Detect which cell encompasses the target text, then output its [X, Y] center coordinate. 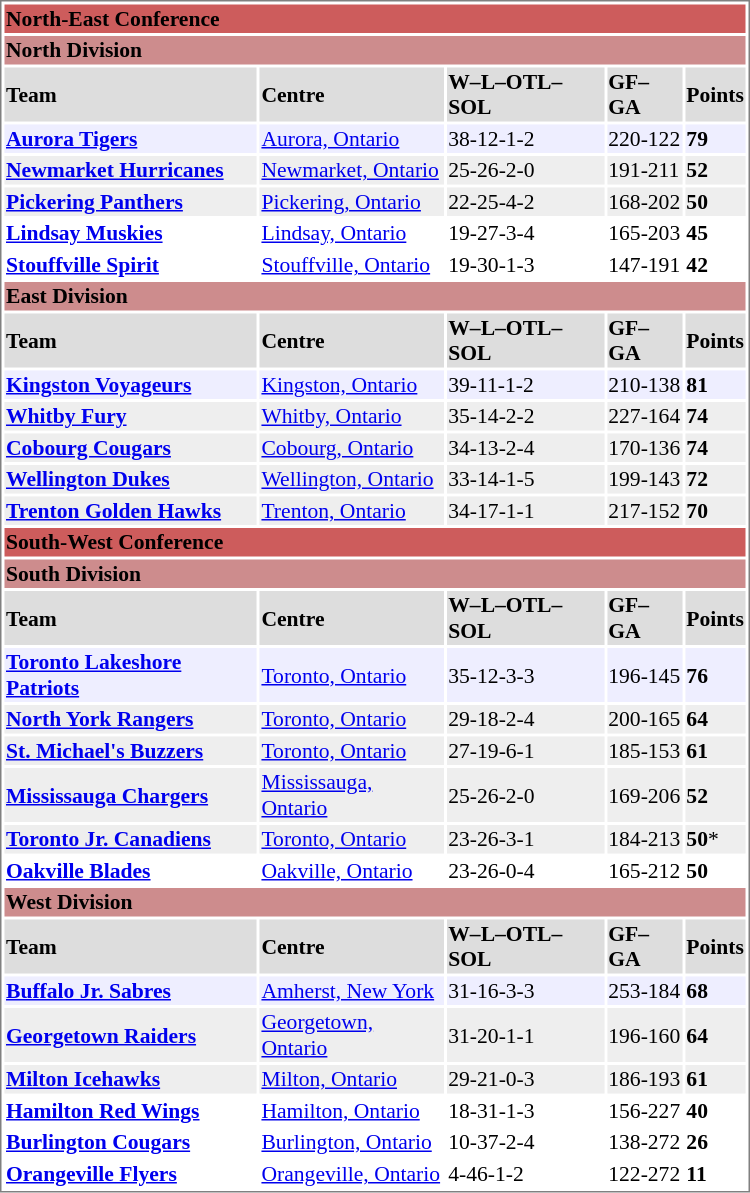
Orangeville, Ontario [352, 1174]
35-12-3-3 [526, 675]
191-211 [644, 170]
23-26-3-1 [526, 839]
Cobourg, Ontario [352, 448]
227-164 [644, 416]
Stouffville Spirit [130, 264]
196-160 [644, 1035]
Burlington, Ontario [352, 1142]
Mississauga Chargers [130, 795]
199-143 [644, 479]
34-17-1-1 [526, 510]
Aurora, Ontario [352, 138]
Buffalo Jr. Sabres [130, 990]
North York Rangers [130, 719]
76 [716, 675]
19-30-1-3 [526, 264]
169-206 [644, 795]
Newmarket, Ontario [352, 170]
Hamilton Red Wings [130, 1110]
Pickering Panthers [130, 202]
4-46-1-2 [526, 1174]
Wellington Dukes [130, 479]
27-19-6-1 [526, 750]
184-213 [644, 839]
Newmarket Hurricanes [130, 170]
50* [716, 839]
Aurora Tigers [130, 138]
South Division [374, 574]
South-West Conference [374, 542]
170-136 [644, 448]
Trenton Golden Hawks [130, 510]
Mississauga, Ontario [352, 795]
156-227 [644, 1110]
Milton, Ontario [352, 1079]
North Division [374, 50]
Kingston, Ontario [352, 384]
23-26-0-4 [526, 870]
Orangeville Flyers [130, 1174]
Wellington, Ontario [352, 479]
Amherst, New York [352, 990]
185-153 [644, 750]
186-193 [644, 1079]
Whitby, Ontario [352, 416]
29-18-2-4 [526, 719]
70 [716, 510]
35-14-2-2 [526, 416]
147-191 [644, 264]
18-31-1-3 [526, 1110]
Trenton, Ontario [352, 510]
34-13-2-4 [526, 448]
122-272 [644, 1174]
Whitby Fury [130, 416]
138-272 [644, 1142]
31-20-1-1 [526, 1035]
Kingston Voyageurs [130, 384]
45 [716, 233]
200-165 [644, 719]
10-37-2-4 [526, 1142]
38-12-1-2 [526, 138]
Oakville, Ontario [352, 870]
North-East Conference [374, 18]
31-16-3-3 [526, 990]
196-145 [644, 675]
Toronto Jr. Canadiens [130, 839]
42 [716, 264]
33-14-1-5 [526, 479]
22-25-4-2 [526, 202]
Georgetown Raiders [130, 1035]
Cobourg Cougars [130, 448]
Hamilton, Ontario [352, 1110]
68 [716, 990]
165-212 [644, 870]
Oakville Blades [130, 870]
210-138 [644, 384]
168-202 [644, 202]
253-184 [644, 990]
West Division [374, 902]
East Division [374, 296]
Milton Icehawks [130, 1079]
39-11-1-2 [526, 384]
11 [716, 1174]
81 [716, 384]
Lindsay, Ontario [352, 233]
40 [716, 1110]
26 [716, 1142]
220-122 [644, 138]
Burlington Cougars [130, 1142]
Lindsay Muskies [130, 233]
165-203 [644, 233]
29-21-0-3 [526, 1079]
St. Michael's Buzzers [130, 750]
Toronto Lakeshore Patriots [130, 675]
Georgetown, Ontario [352, 1035]
72 [716, 479]
19-27-3-4 [526, 233]
Stouffville, Ontario [352, 264]
Pickering, Ontario [352, 202]
217-152 [644, 510]
79 [716, 138]
